Output the (x, y) coordinate of the center of the cell containing the given text.  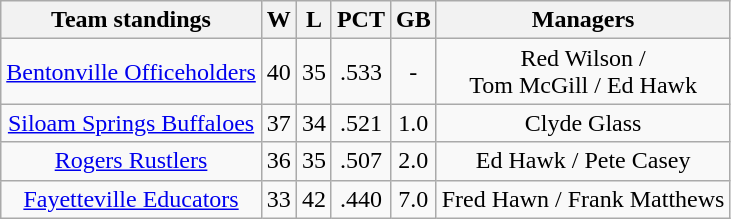
.440 (360, 199)
GB (413, 20)
36 (278, 161)
Managers (583, 20)
Team standings (132, 20)
Fayetteville Educators (132, 199)
33 (278, 199)
1.0 (413, 123)
34 (314, 123)
Siloam Springs Buffaloes (132, 123)
Fred Hawn / Frank Matthews (583, 199)
Bentonville Officeholders (132, 72)
2.0 (413, 161)
Rogers Rustlers (132, 161)
37 (278, 123)
.521 (360, 123)
Ed Hawk / Pete Casey (583, 161)
L (314, 20)
40 (278, 72)
W (278, 20)
Clyde Glass (583, 123)
.507 (360, 161)
PCT (360, 20)
- (413, 72)
.533 (360, 72)
42 (314, 199)
7.0 (413, 199)
Red Wilson /Tom McGill / Ed Hawk (583, 72)
